Pinpoint the cell where the given text exists, returning its [x, y] midpoint coordinate. 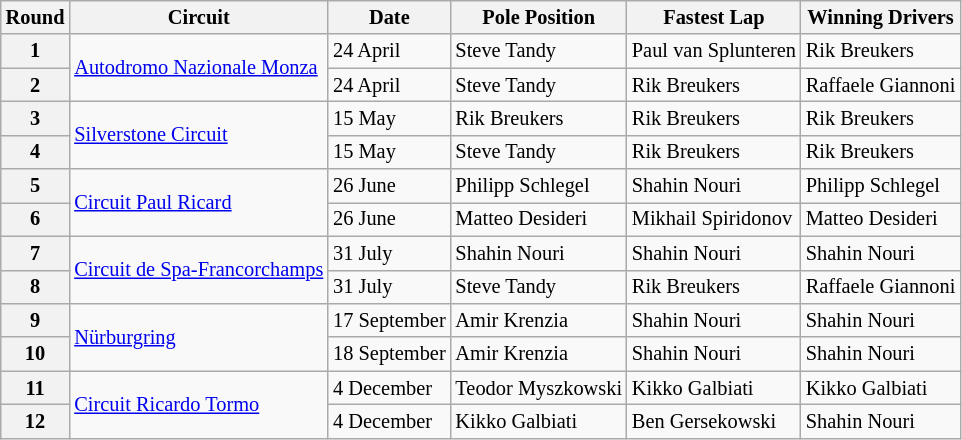
Circuit de Spa-Francorchamps [198, 270]
11 [36, 388]
8 [36, 287]
Teodor Myszkowski [539, 388]
Circuit Paul Ricard [198, 202]
10 [36, 354]
7 [36, 253]
12 [36, 421]
9 [36, 320]
2 [36, 85]
Nürburgring [198, 336]
Ben Gersekowski [714, 421]
6 [36, 219]
Paul van Splunteren [714, 51]
4 [36, 152]
3 [36, 118]
1 [36, 51]
5 [36, 186]
Date [389, 17]
Circuit Ricardo Tormo [198, 404]
18 September [389, 354]
Silverstone Circuit [198, 134]
17 September [389, 320]
Autodromo Nazionale Monza [198, 68]
Pole Position [539, 17]
Mikhail Spiridonov [714, 219]
Fastest Lap [714, 17]
Circuit [198, 17]
Round [36, 17]
Winning Drivers [880, 17]
